Identify which cell holds the provided text, then report its (x, y) central coordinate. 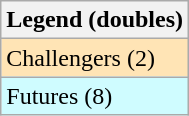
Legend (doubles) (95, 20)
Challengers (2) (95, 58)
Futures (8) (95, 96)
